From the cell containing the given text, extract its center point as (X, Y) coordinate. 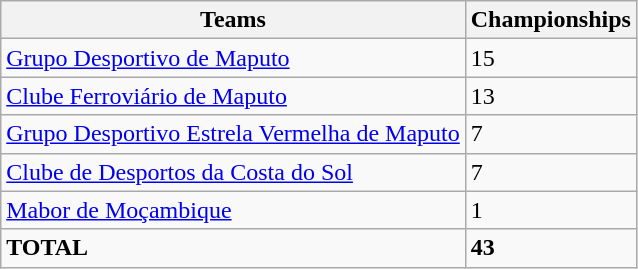
Grupo Desportivo de Maputo (234, 58)
1 (550, 210)
Mabor de Moçambique (234, 210)
TOTAL (234, 248)
13 (550, 96)
Clube de Desportos da Costa do Sol (234, 172)
Clube Ferroviário de Maputo (234, 96)
15 (550, 58)
Grupo Desportivo Estrela Vermelha de Maputo (234, 134)
43 (550, 248)
Championships (550, 20)
Teams (234, 20)
